Identify which cell holds the provided text, then report its (X, Y) central coordinate. 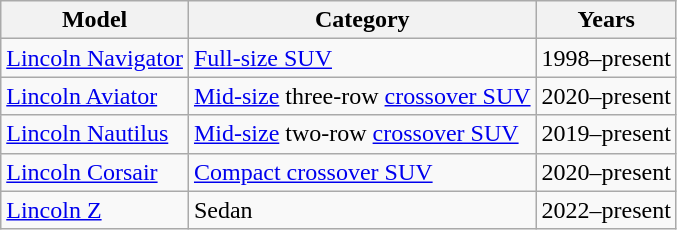
Lincoln Nautilus (95, 134)
1998–present (606, 58)
Years (606, 20)
Lincoln Z (95, 210)
Full-size SUV (362, 58)
Mid-size three-row crossover SUV (362, 96)
Lincoln Corsair (95, 172)
Lincoln Navigator (95, 58)
2019–present (606, 134)
Category (362, 20)
Compact crossover SUV (362, 172)
Mid-size two-row crossover SUV (362, 134)
Model (95, 20)
Sedan (362, 210)
2022–present (606, 210)
Lincoln Aviator (95, 96)
